Return [x, y] of the center of cell containing provided text 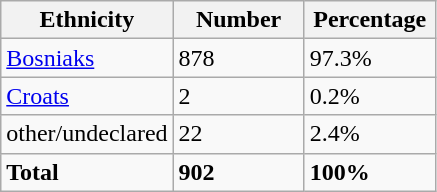
Ethnicity [87, 20]
22 [238, 134]
902 [238, 172]
Croats [87, 96]
Number [238, 20]
0.2% [370, 96]
Percentage [370, 20]
878 [238, 58]
other/undeclared [87, 134]
97.3% [370, 58]
Bosniaks [87, 58]
100% [370, 172]
2.4% [370, 134]
2 [238, 96]
Total [87, 172]
